Detect which cell encompasses the target text, then output its (x, y) center coordinate. 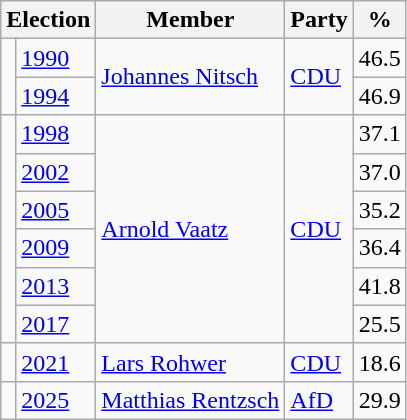
37.1 (380, 134)
Johannes Nitsch (190, 77)
% (380, 20)
46.5 (380, 58)
1990 (56, 58)
18.6 (380, 362)
Arnold Vaatz (190, 229)
25.5 (380, 324)
37.0 (380, 172)
41.8 (380, 286)
2013 (56, 286)
2005 (56, 210)
AfD (319, 400)
29.9 (380, 400)
Matthias Rentzsch (190, 400)
Election (48, 20)
2021 (56, 362)
36.4 (380, 248)
2002 (56, 172)
2009 (56, 248)
2017 (56, 324)
1994 (56, 96)
Party (319, 20)
1998 (56, 134)
35.2 (380, 210)
Lars Rohwer (190, 362)
Member (190, 20)
46.9 (380, 96)
2025 (56, 400)
